Find where the given text appears and provide that cell's center as (X, Y) coordinate. 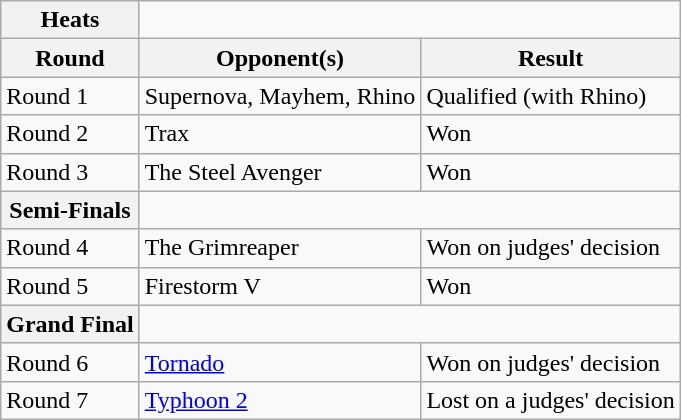
Round 4 (70, 248)
Round 3 (70, 172)
Result (550, 58)
Round 2 (70, 134)
The Grimreaper (280, 248)
Trax (280, 134)
Heats (70, 20)
Typhoon 2 (280, 400)
Grand Final (70, 324)
Firestorm V (280, 286)
Qualified (with Rhino) (550, 96)
Semi-Finals (70, 210)
Supernova, Mayhem, Rhino (280, 96)
Opponent(s) (280, 58)
Round 7 (70, 400)
Lost on a judges' decision (550, 400)
Round 5 (70, 286)
Round 1 (70, 96)
Round (70, 58)
The Steel Avenger (280, 172)
Round 6 (70, 362)
Tornado (280, 362)
